Provide the (X, Y) coordinate of the cell's center where the given text is located.  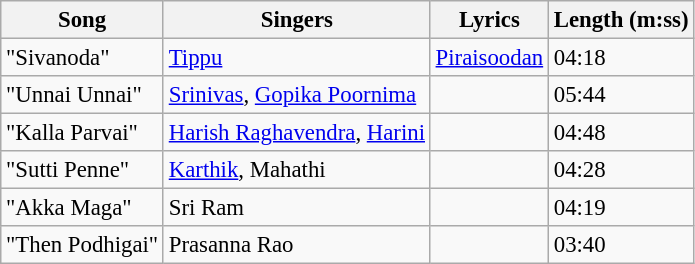
Tippu (296, 58)
Piraisoodan (489, 58)
"Sivanoda" (82, 58)
04:48 (620, 133)
Singers (296, 20)
05:44 (620, 95)
Sri Ram (296, 208)
Prasanna Rao (296, 245)
"Then Podhigai" (82, 245)
"Kalla Parvai" (82, 133)
Song (82, 20)
"Sutti Penne" (82, 170)
"Unnai Unnai" (82, 95)
04:19 (620, 208)
Karthik, Mahathi (296, 170)
04:28 (620, 170)
Harish Raghavendra, Harini (296, 133)
Lyrics (489, 20)
"Akka Maga" (82, 208)
Length (m:ss) (620, 20)
03:40 (620, 245)
Srinivas, Gopika Poornima (296, 95)
04:18 (620, 58)
